Detect which cell encompasses the target text, then output its [X, Y] center coordinate. 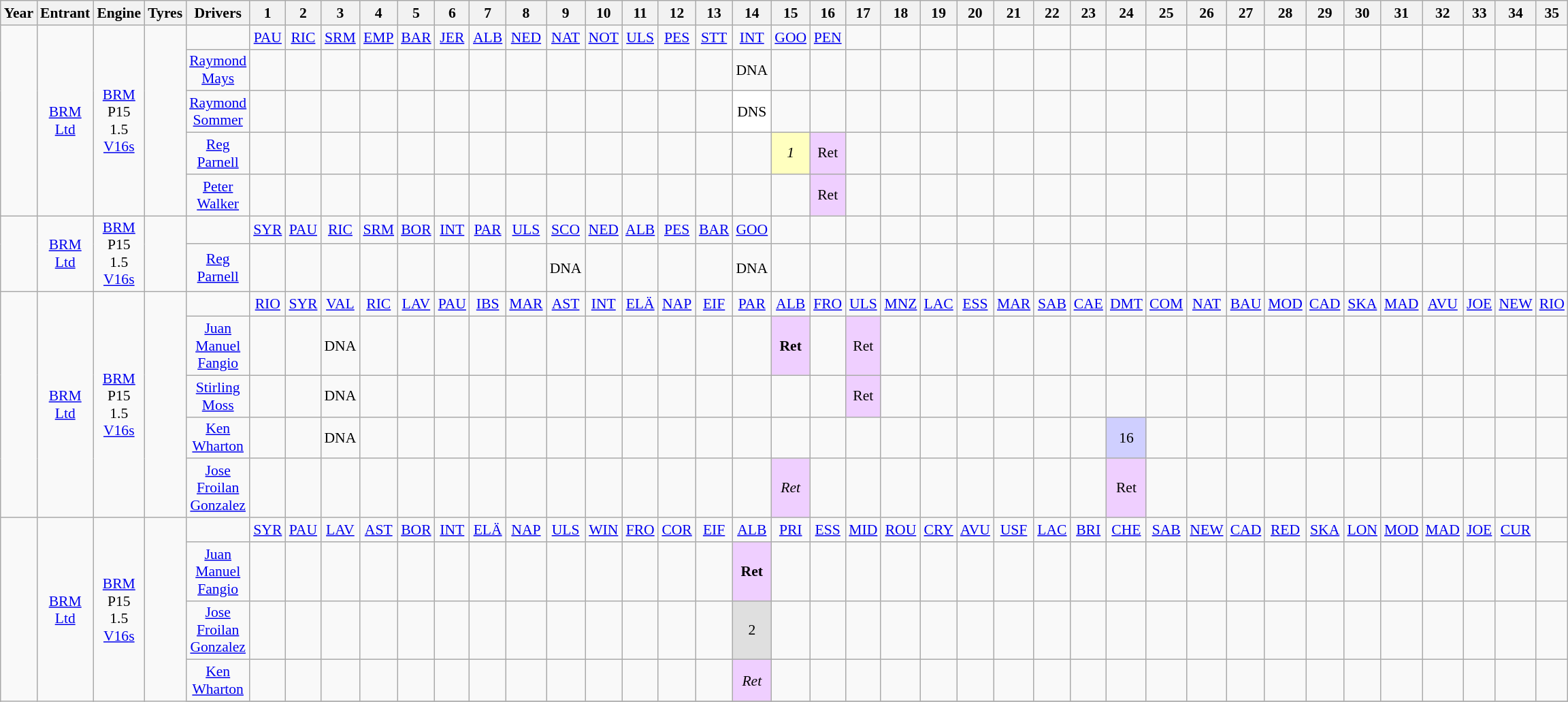
22 [1052, 13]
19 [938, 13]
SCO [566, 230]
CHE [1126, 530]
33 [1480, 13]
3 [340, 13]
CAE [1089, 304]
34 [1515, 13]
10 [604, 13]
BAU [1246, 304]
32 [1443, 13]
NOT [604, 37]
Engine [118, 13]
MID [863, 530]
DMT [1126, 304]
26 [1206, 13]
ROU [900, 530]
EMP [378, 37]
27 [1246, 13]
7 [487, 13]
21 [1014, 13]
MNZ [900, 304]
Peter Walker [218, 195]
CUR [1515, 530]
20 [975, 13]
VAL [340, 304]
CRY [938, 530]
Drivers [218, 13]
25 [1166, 13]
12 [676, 13]
17 [863, 13]
11 [640, 13]
9 [566, 13]
PRI [791, 530]
BRI [1089, 530]
USF [1014, 530]
IBS [487, 304]
8 [525, 13]
COM [1166, 304]
Raymond Sommer [218, 112]
RED [1285, 530]
JER [452, 37]
18 [900, 13]
24 [1126, 13]
30 [1362, 13]
WIN [604, 530]
Stirling Moss [218, 396]
15 [791, 13]
31 [1402, 13]
Year [19, 13]
35 [1552, 13]
13 [715, 13]
STT [715, 37]
PEN [828, 37]
4 [378, 13]
Entrant [65, 13]
Tyres [165, 13]
LON [1362, 530]
DNS [751, 112]
29 [1325, 13]
6 [452, 13]
Raymond Mays [218, 69]
14 [751, 13]
COR [676, 530]
5 [416, 13]
23 [1089, 13]
28 [1285, 13]
